Identify which cell holds the provided text, then report its [x, y] central coordinate. 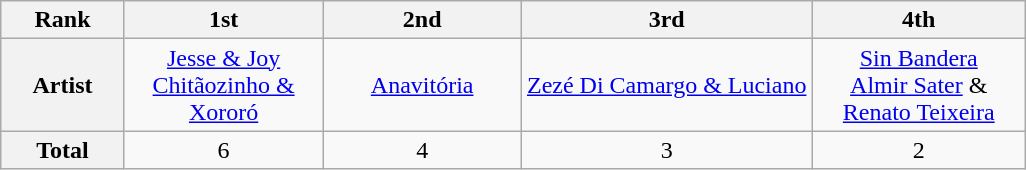
Artist [63, 85]
Total [63, 150]
2nd [422, 20]
Rank [63, 20]
4 [422, 150]
3rd [666, 20]
4th [919, 20]
Zezé Di Camargo & Luciano [666, 85]
Jesse & JoyChitãozinho & Xororó [224, 85]
Sin BanderaAlmir Sater & Renato Teixeira [919, 85]
2 [919, 150]
Anavitória [422, 85]
1st [224, 20]
6 [224, 150]
3 [666, 150]
